Return the [X, Y] coordinate for the center point of the cell that contains the specified text.  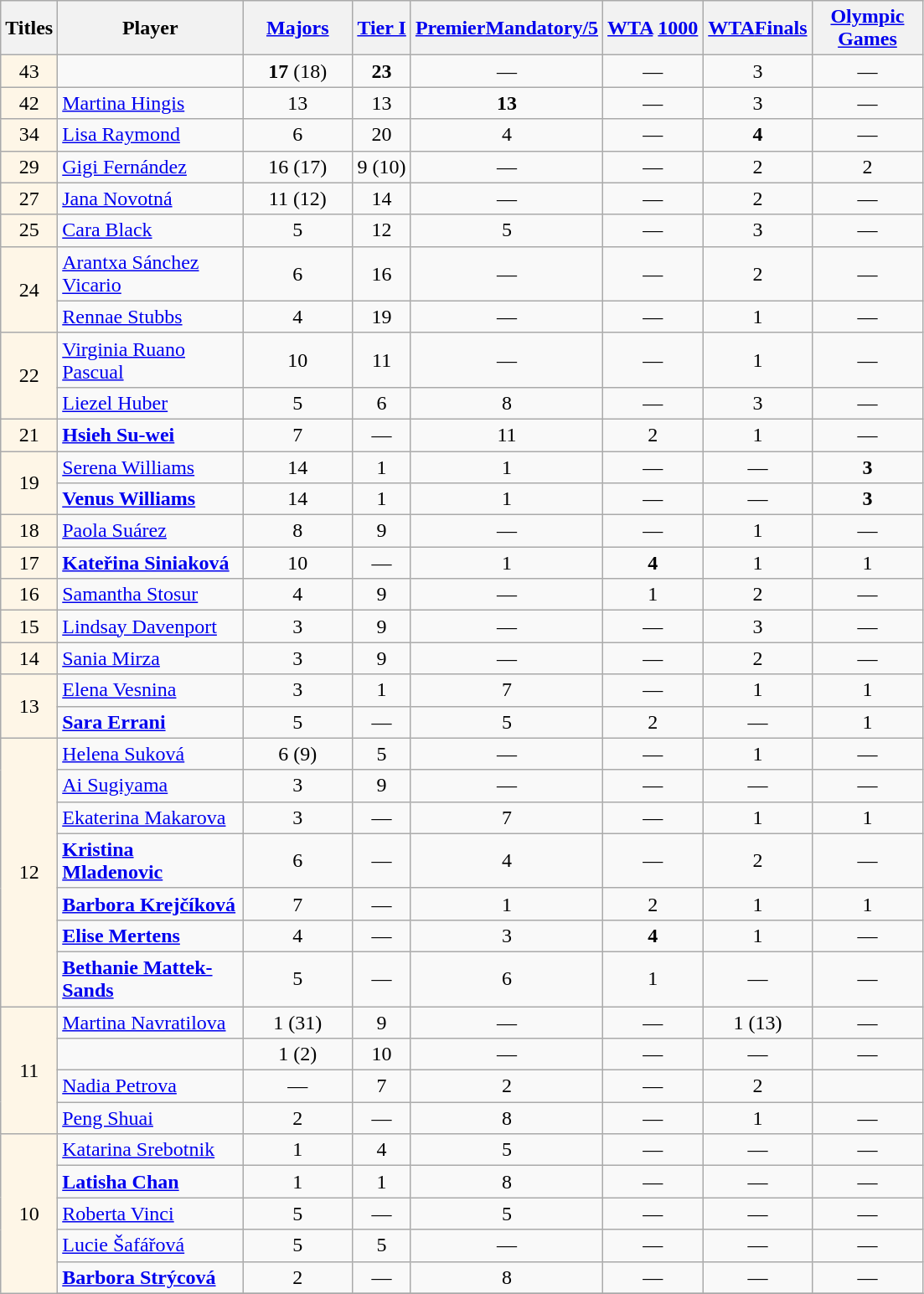
17 (18) [298, 71]
21 [29, 435]
Liezel Huber [151, 403]
27 [29, 198]
11 (12) [298, 198]
Bethanie Mattek-Sands [151, 978]
43 [29, 71]
Serena Williams [151, 467]
Barbora Strýcová [151, 1277]
1 (13) [757, 1023]
Elena Vesnina [151, 690]
Jana Novotná [151, 198]
Barbora Krejčíková [151, 904]
Nadia Petrova [151, 1086]
23 [382, 71]
1 (2) [298, 1054]
34 [29, 135]
Virginia Ruano Pascual [151, 360]
Martina Hingis [151, 103]
Latisha Chan [151, 1182]
Kristina Mladenovic [151, 861]
Ai Sugiyama [151, 786]
Rennae Stubbs [151, 317]
20 [382, 135]
42 [29, 103]
1 (31) [298, 1023]
Olympic Games [868, 28]
Ekaterina Makarova [151, 817]
Lindsay Davenport [151, 626]
Hsieh Su-wei [151, 435]
Lisa Raymond [151, 135]
29 [29, 167]
Sara Errani [151, 722]
Helena Suková [151, 754]
Player [151, 28]
Sania Mirza [151, 658]
16 (17) [298, 167]
24 [29, 290]
18 [29, 531]
Lucie Šafářová [151, 1245]
Tier I [382, 28]
WTAFinals [757, 28]
6 (9) [298, 754]
Paola Suárez [151, 531]
PremierMandatory/5 [506, 28]
Arantxa Sánchez Vicario [151, 273]
Titles [29, 28]
Martina Navratilova [151, 1023]
Roberta Vinci [151, 1214]
25 [29, 230]
Cara Black [151, 230]
9 (10) [382, 167]
WTA 1000 [653, 28]
17 [29, 563]
Majors [298, 28]
Peng Shuai [151, 1118]
22 [29, 375]
15 [29, 626]
Gigi Fernández [151, 167]
Elise Mertens [151, 936]
Venus Williams [151, 499]
Katarina Srebotnik [151, 1150]
Kateřina Siniaková [151, 563]
Samantha Stosur [151, 595]
